For the text-containing cell, return its midpoint in (X, Y) coordinate format. 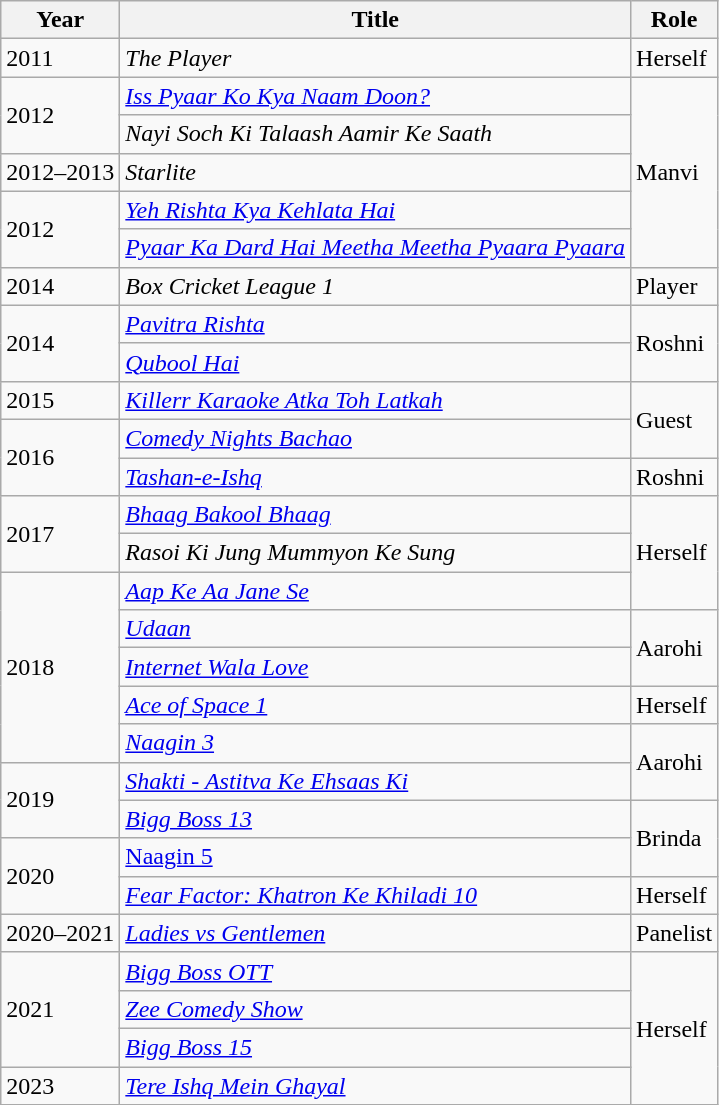
2018 (60, 667)
Manvi (674, 172)
2023 (60, 1085)
Panelist (674, 933)
Udaan (376, 629)
2016 (60, 457)
Title (376, 20)
Nayi Soch Ki Talaash Aamir Ke Saath (376, 134)
Aap Ke Aa Jane Se (376, 591)
Killerr Karaoke Atka Toh Latkah (376, 400)
Bigg Boss 13 (376, 819)
Naagin 5 (376, 857)
Rasoi Ki Jung Mummyon Ke Sung (376, 553)
2020–2021 (60, 933)
Brinda (674, 838)
Zee Comedy Show (376, 1009)
Guest (674, 419)
Shakti - Astitva Ke Ehsaas Ki (376, 781)
Bhaag Bakool Bhaag (376, 515)
Player (674, 286)
Year (60, 20)
2015 (60, 400)
Bigg Boss 15 (376, 1047)
Internet Wala Love (376, 667)
2017 (60, 534)
Role (674, 20)
2019 (60, 800)
Iss Pyaar Ko Kya Naam Doon? (376, 96)
2011 (60, 58)
2020 (60, 876)
Pavitra Rishta (376, 324)
Ladies vs Gentlemen (376, 933)
Ace of Space 1 (376, 705)
2012–2013 (60, 172)
The Player (376, 58)
2021 (60, 1009)
Tashan-e-Ishq (376, 477)
Tere Ishq Mein Ghayal (376, 1085)
Starlite (376, 172)
Qubool Hai (376, 362)
Naagin 3 (376, 743)
Comedy Nights Bachao (376, 438)
Box Cricket League 1 (376, 286)
Pyaar Ka Dard Hai Meetha Meetha Pyaara Pyaara (376, 248)
Fear Factor: Khatron Ke Khiladi 10 (376, 895)
Yeh Rishta Kya Kehlata Hai (376, 210)
Bigg Boss OTT (376, 971)
